Detect which cell encompasses the target text, then output its [x, y] center coordinate. 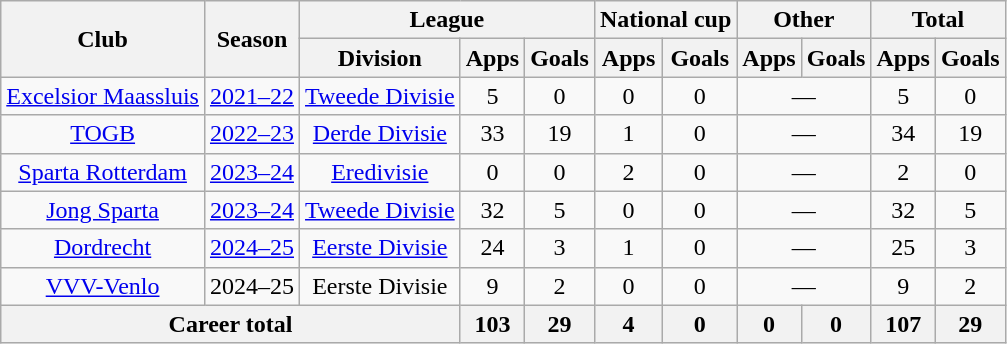
National cup [665, 20]
107 [903, 324]
103 [492, 324]
Season [252, 39]
Excelsior Maassluis [103, 96]
Division [380, 58]
Club [103, 39]
33 [492, 134]
Derde Divisie [380, 134]
Other [804, 20]
Sparta Rotterdam [103, 172]
Career total [230, 324]
League [448, 20]
VVV-Venlo [103, 286]
Dordrecht [103, 248]
Total [938, 20]
TOGB [103, 134]
2022–23 [252, 134]
25 [903, 248]
2021–22 [252, 96]
Jong Sparta [103, 210]
34 [903, 134]
Eredivisie [380, 172]
24 [492, 248]
4 [628, 324]
